Search for the cell housing the specified text and yield its (x, y) center coordinate. 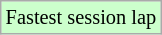
Fastest session lap (81, 17)
